Locate the cell with the specified text and output its [x, y] center coordinate. 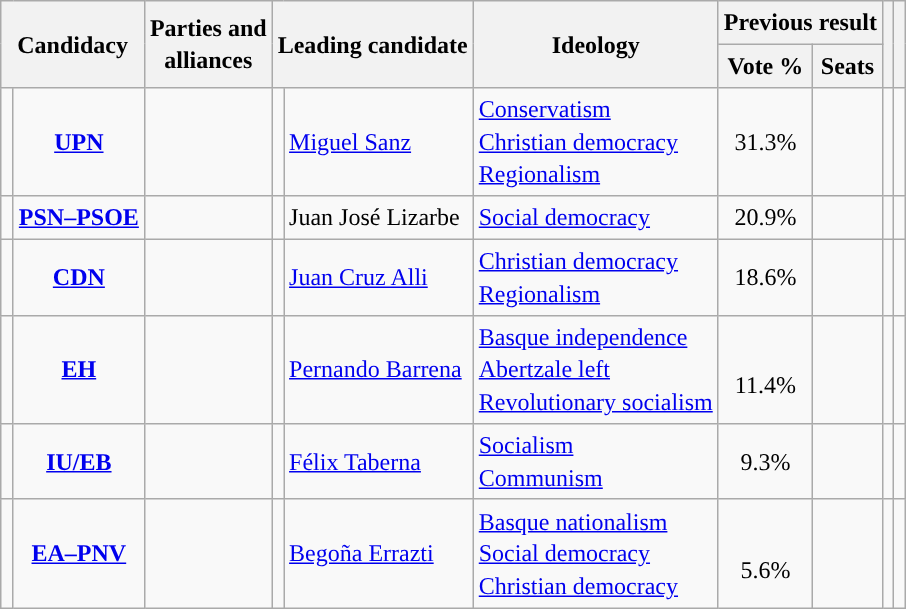
Juan José Lizarbe [379, 218]
UPN [78, 142]
Candidacy [73, 44]
Seats [848, 66]
EA–PNV [78, 553]
Basque independenceAbertzale leftRevolutionary socialism [596, 369]
Miguel Sanz [379, 142]
Previous result [800, 22]
11.4% [765, 369]
SocialismCommunism [596, 461]
18.6% [765, 277]
EH [78, 369]
Parties andalliances [208, 44]
PSN–PSOE [78, 218]
31.3% [765, 142]
Christian democracyRegionalism [596, 277]
ConservatismChristian democracyRegionalism [596, 142]
Félix Taberna [379, 461]
Juan Cruz Alli [379, 277]
Leading candidate [372, 44]
9.3% [765, 461]
Vote % [765, 66]
Begoña Errazti [379, 553]
IU/EB [78, 461]
Basque nationalismSocial democracyChristian democracy [596, 553]
20.9% [765, 218]
CDN [78, 277]
Pernando Barrena [379, 369]
Social democracy [596, 218]
Ideology [596, 44]
5.6% [765, 553]
